Locate the cell with the specified text and output its (x, y) center coordinate. 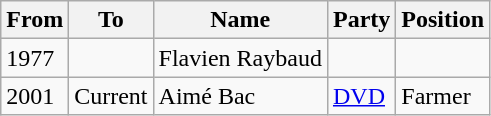
Position (443, 20)
Name (240, 20)
Party (361, 20)
Farmer (443, 96)
Aimé Bac (240, 96)
Current (111, 96)
1977 (35, 58)
2001 (35, 96)
From (35, 20)
DVD (361, 96)
Flavien Raybaud (240, 58)
To (111, 20)
